Extract the (X, Y) coordinate from the center of the cell holding the provided text.  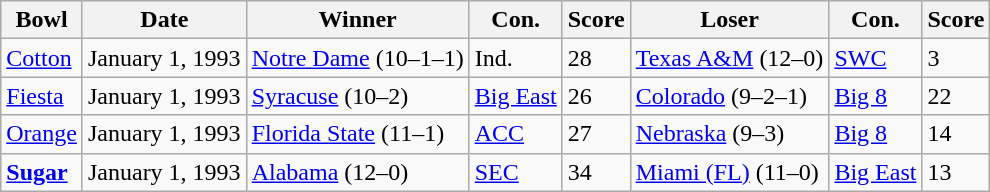
Sugar (42, 172)
Nebraska (9–3) (730, 134)
Florida State (11–1) (358, 134)
3 (956, 58)
Bowl (42, 20)
Orange (42, 134)
27 (596, 134)
Texas A&M (12–0) (730, 58)
Winner (358, 20)
Cotton (42, 58)
SWC (876, 58)
13 (956, 172)
Loser (730, 20)
Ind. (516, 58)
26 (596, 96)
Colorado (9–2–1) (730, 96)
Syracuse (10–2) (358, 96)
28 (596, 58)
Alabama (12–0) (358, 172)
ACC (516, 134)
Notre Dame (10–1–1) (358, 58)
Miami (FL) (11–0) (730, 172)
Fiesta (42, 96)
SEC (516, 172)
Date (164, 20)
34 (596, 172)
14 (956, 134)
22 (956, 96)
